Determine the [x, y] coordinate at the center of the cell enclosing the given text.  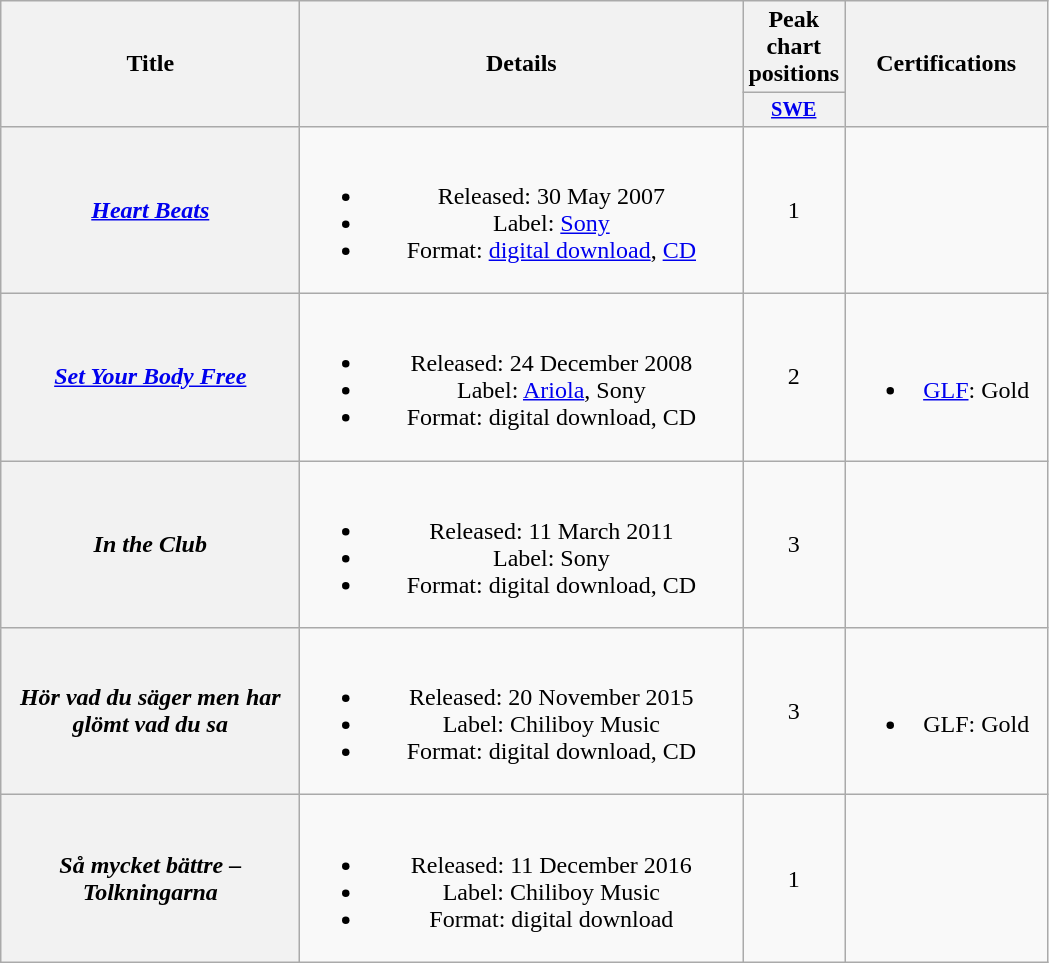
Released: 11 December 2016Label: Chiliboy MusicFormat: digital download [522, 878]
Peak chart positions [794, 47]
Released: 11 March 2011Label: SonyFormat: digital download, CD [522, 544]
Så mycket bättre – Tolkningarna [150, 878]
Released: 20 November 2015Label: Chiliboy MusicFormat: digital download, CD [522, 712]
Heart Beats [150, 210]
Released: 24 December 2008Label: Ariola, SonyFormat: digital download, CD [522, 378]
In the Club [150, 544]
Title [150, 64]
Certifications [946, 64]
Hör vad du säger men har glömt vad du sa [150, 712]
Details [522, 64]
SWE [794, 110]
Set Your Body Free [150, 378]
2 [794, 378]
Released: 30 May 2007Label: SonyFormat: digital download, CD [522, 210]
